Scan for the cell matching the given text and deliver its [X, Y] coordinate at center. 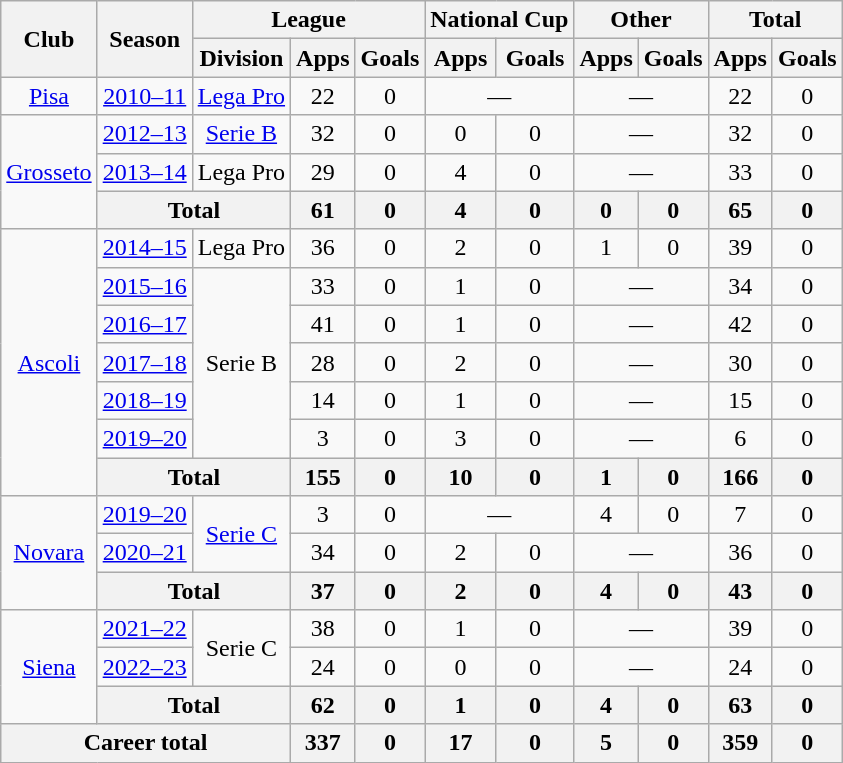
38 [323, 629]
League [308, 20]
2013–14 [144, 172]
Siena [49, 667]
2016–17 [144, 324]
30 [740, 362]
Other [641, 20]
2021–22 [144, 629]
2010–11 [144, 96]
29 [323, 172]
Career total [146, 743]
Club [49, 39]
5 [606, 743]
359 [740, 743]
Division [241, 58]
2020–21 [144, 553]
337 [323, 743]
7 [740, 515]
Ascoli [49, 362]
2018–19 [144, 400]
41 [323, 324]
42 [740, 324]
2012–13 [144, 134]
6 [740, 438]
Pisa [49, 96]
Season [144, 39]
61 [323, 210]
166 [740, 477]
Novara [49, 553]
15 [740, 400]
43 [740, 591]
10 [461, 477]
63 [740, 705]
2015–16 [144, 286]
37 [323, 591]
2022–23 [144, 667]
62 [323, 705]
14 [323, 400]
155 [323, 477]
17 [461, 743]
Grosseto [49, 172]
National Cup [500, 20]
2017–18 [144, 362]
2014–15 [144, 248]
28 [323, 362]
65 [740, 210]
